Search for the cell housing the specified text and yield its (X, Y) center coordinate. 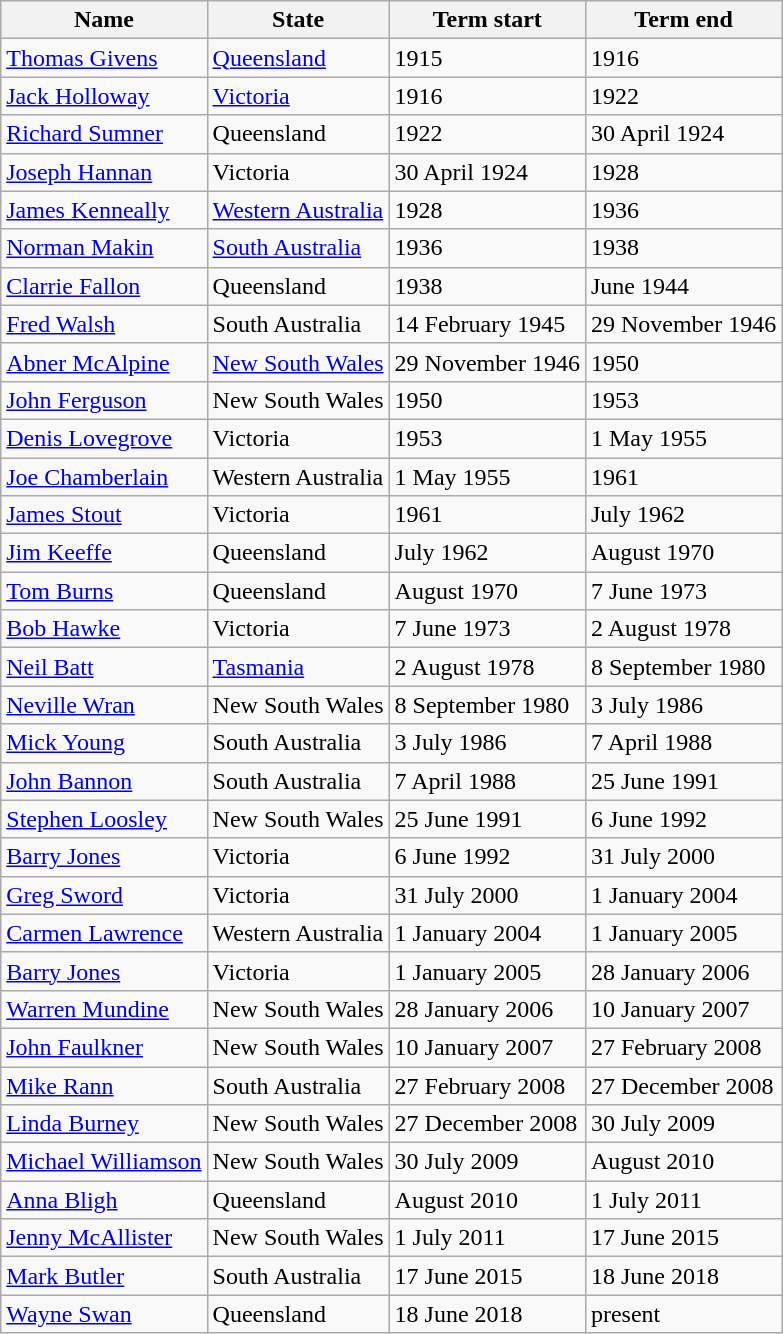
Mike Rann (104, 1085)
Denis Lovegrove (104, 438)
Joseph Hannan (104, 172)
John Bannon (104, 781)
Name (104, 20)
Anna Bligh (104, 1200)
14 February 1945 (487, 324)
Term start (487, 20)
Abner McAlpine (104, 362)
Michael Williamson (104, 1162)
Greg Sword (104, 895)
Norman Makin (104, 248)
Stephen Loosley (104, 819)
June 1944 (683, 286)
Fred Walsh (104, 324)
Tasmania (298, 667)
Carmen Lawrence (104, 933)
1915 (487, 58)
present (683, 1314)
Jenny McAllister (104, 1238)
Mark Butler (104, 1276)
John Ferguson (104, 400)
Jim Keeffe (104, 553)
James Kenneally (104, 210)
James Stout (104, 515)
Thomas Givens (104, 58)
Neil Batt (104, 667)
Joe Chamberlain (104, 477)
Clarrie Fallon (104, 286)
Term end (683, 20)
Neville Wran (104, 705)
State (298, 20)
Jack Holloway (104, 96)
Linda Burney (104, 1124)
Tom Burns (104, 591)
Mick Young (104, 743)
John Faulkner (104, 1047)
Warren Mundine (104, 1009)
Bob Hawke (104, 629)
Richard Sumner (104, 134)
Wayne Swan (104, 1314)
